For the text-containing cell, return its midpoint in (x, y) coordinate format. 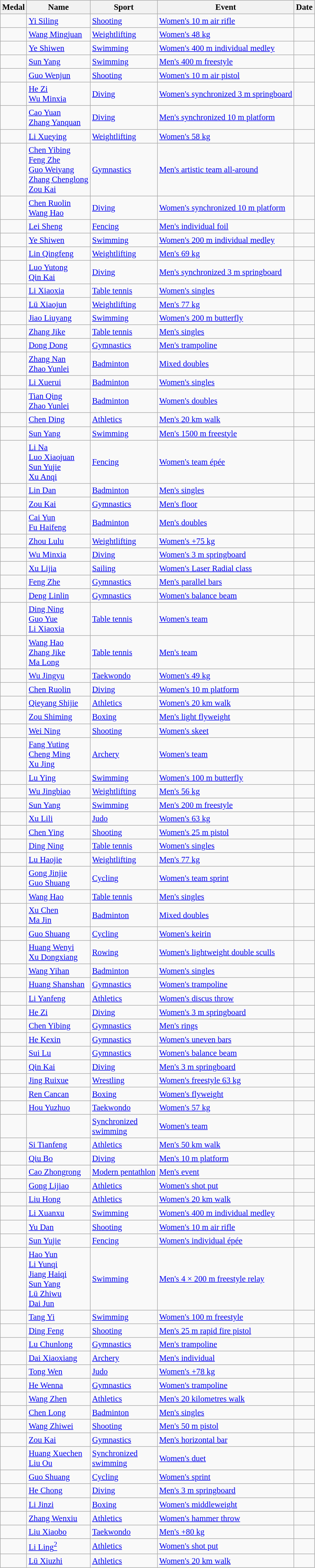
Women's 200 m individual medley (226, 240)
Li Xuerui (58, 382)
Dai Xiaoxiang (58, 1358)
Women's lightweight double sculls (226, 953)
Liu Xiaobo (58, 1532)
Women's hammer throw (226, 1518)
Date (304, 7)
Women's 49 kg (226, 676)
Men's doubles (226, 523)
Women's Laser Radial class (226, 568)
Women's team sprint (226, 878)
Yu Dan (58, 1227)
Men's 69 kg (226, 254)
Wang Yihan (58, 971)
Xu Lijia (58, 568)
Lu Chunlong (58, 1344)
Huang Shanshan (58, 985)
Sui Lu (58, 1053)
Liu Hong (58, 1199)
He Zi (58, 1012)
Men's 1500 m freestyle (226, 433)
Jing Ruixue (58, 1080)
Gong Lijiao (58, 1186)
Women's discus throw (226, 998)
Men's light flyweight (226, 717)
Women's 100 m freestyle (226, 1317)
Li Xiaoxia (58, 291)
Men's 20 kilometres walk (226, 1399)
Women's 10 m air pistol (226, 76)
Zou Shiming (58, 717)
Men's 400 m freestyle (226, 62)
Jiao Liuyang (58, 318)
Qiu Bo (58, 1159)
Li Xueying (58, 136)
Li Ling2 (58, 1546)
Women's +75 kg (226, 541)
Wei Ning (58, 731)
Women's duet (226, 1459)
Ding Ning (58, 846)
Men's rings (226, 1026)
Women's individual épée (226, 1240)
Lu Ying (58, 778)
Luo YutongQin Kai (58, 272)
Lin Qingfeng (58, 254)
Men's 20 km walk (226, 420)
Women's 10 m platform (226, 690)
Men's team (226, 653)
Chen RuolinWang Hao (58, 208)
He Chong (58, 1491)
Men's individual (226, 1358)
Si Tianfeng (58, 1145)
Li Jinzi (58, 1504)
Modern pentathlon (124, 1172)
Wang HaoZhang JikeMa Long (58, 653)
Deng Linlin (58, 596)
Lü Xiaojun (58, 304)
Men's artistic team all-around (226, 169)
Men's 25 m rapid fire pistol (226, 1331)
Huang WenyiXu Dongxiang (58, 953)
Ren Cancan (58, 1094)
Men's event (226, 1172)
Name (58, 7)
Men's synchronized 10 m platform (226, 118)
Wrestling (124, 1080)
Ding Ning Guo Yue Li Xiaoxia (58, 619)
Huang Xuechen Liu Ou (58, 1459)
Cao Zhongrong (58, 1172)
Sport (124, 7)
Men's +80 kg (226, 1532)
Wang Zhiwei (58, 1426)
Chen Yibing (58, 1026)
Men's individual foil (226, 226)
Women's 100 m butterfly (226, 778)
Wang Mingjuan (58, 35)
Sailing (124, 568)
Li NaLuo XiaojuanSun YujieXu Anqi (58, 462)
Guo Wenjun (58, 76)
Chen Long (58, 1413)
Cai YunFu Haifeng (58, 523)
Lü Xiuzhi (58, 1561)
Gong JinjieGuo Shuang (58, 878)
Women's 58 kg (226, 136)
Men's 50 m pistol (226, 1426)
Wang Zhen (58, 1399)
Men's floor (226, 504)
Zhang Jike (58, 332)
Men's 200 m freestyle (226, 805)
Men's 56 kg (226, 791)
Women's 48 kg (226, 35)
Zhou Lulu (58, 541)
Women's +78 kg (226, 1372)
Hou Yuzhuo (58, 1108)
He Wenna (58, 1385)
Rowing (124, 953)
Women's doubles (226, 401)
Women's skeet (226, 731)
Lei Sheng (58, 226)
Li Yanfeng (58, 998)
Qin Kai (58, 1067)
Women's 63 kg (226, 819)
Women's team épée (226, 462)
Women's 200 m butterfly (226, 318)
Wu Minxia (58, 555)
Dong Dong (58, 345)
Lin Dan (58, 490)
Men's 50 km walk (226, 1145)
Xu Lili (58, 819)
Women's synchronized 3 m springboard (226, 94)
Wu Jingbiao (58, 791)
Cao YuanZhang Yanquan (58, 118)
Women's freestyle 63 kg (226, 1080)
Xu ChenMa Jin (58, 915)
Women's uneven bars (226, 1039)
Tong Wen (58, 1372)
Men's parallel bars (226, 582)
Qieyang Shijie (58, 703)
Chen Ruolin (58, 690)
Feng Zhe (58, 582)
Lu Haojie (58, 859)
Tang Yi (58, 1317)
Men's 4 × 200 m freestyle relay (226, 1279)
Fang YutingCheng MingXu Jing (58, 754)
Men's horizontal bar (226, 1440)
Women's middleweight (226, 1504)
Men's 10 m platform (226, 1159)
Chen Ying (58, 832)
Chen YibingFeng ZheGuo WeiyangZhang ChenglongZou Kai (58, 169)
Zhang Wenxiu (58, 1518)
Women's 25 m pistol (226, 832)
Yi Siling (58, 21)
Women's synchronized 10 m platform (226, 208)
Medal (14, 7)
Tian QingZhao Yunlei (58, 401)
Wang Hao (58, 897)
Event (226, 7)
Women's flyweight (226, 1094)
Sun Yujie (58, 1240)
Men's synchronized 3 m springboard (226, 272)
Women's keirin (226, 934)
Chen Ding (58, 420)
Zhang NanZhao Yunlei (58, 364)
Women's sprint (226, 1477)
Ding Feng (58, 1331)
He Kexin (58, 1039)
Women's 57 kg (226, 1108)
Hao Yun Li Yunqi Jiang Haiqi Sun Yang Lü Zhiwu Dai Jun (58, 1279)
Wu Jingyu (58, 676)
He ZiWu Minxia (58, 94)
Li Xuanxu (58, 1213)
